Find where the given text appears and provide that cell's center as (x, y) coordinate. 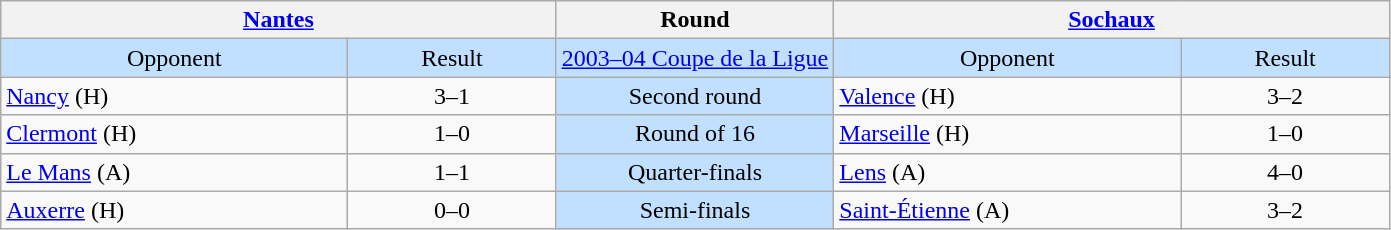
Sochaux (1112, 20)
1–1 (452, 172)
0–0 (452, 210)
Semi-finals (695, 210)
Valence (H) (1008, 96)
Round (695, 20)
Saint-Étienne (A) (1008, 210)
Marseille (H) (1008, 134)
Round of 16 (695, 134)
Second round (695, 96)
Le Mans (A) (174, 172)
Nantes (278, 20)
Auxerre (H) (174, 210)
3–1 (452, 96)
4–0 (1285, 172)
Nancy (H) (174, 96)
Clermont (H) (174, 134)
Quarter-finals (695, 172)
Lens (A) (1008, 172)
2003–04 Coupe de la Ligue (695, 58)
